Return (X, Y) of the center of cell containing provided text 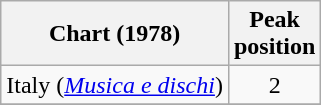
Italy (Musica e dischi) (115, 85)
Peakposition (274, 34)
Chart (1978) (115, 34)
2 (274, 85)
